Provide the (X, Y) coordinate of the cell's center where the given text is located.  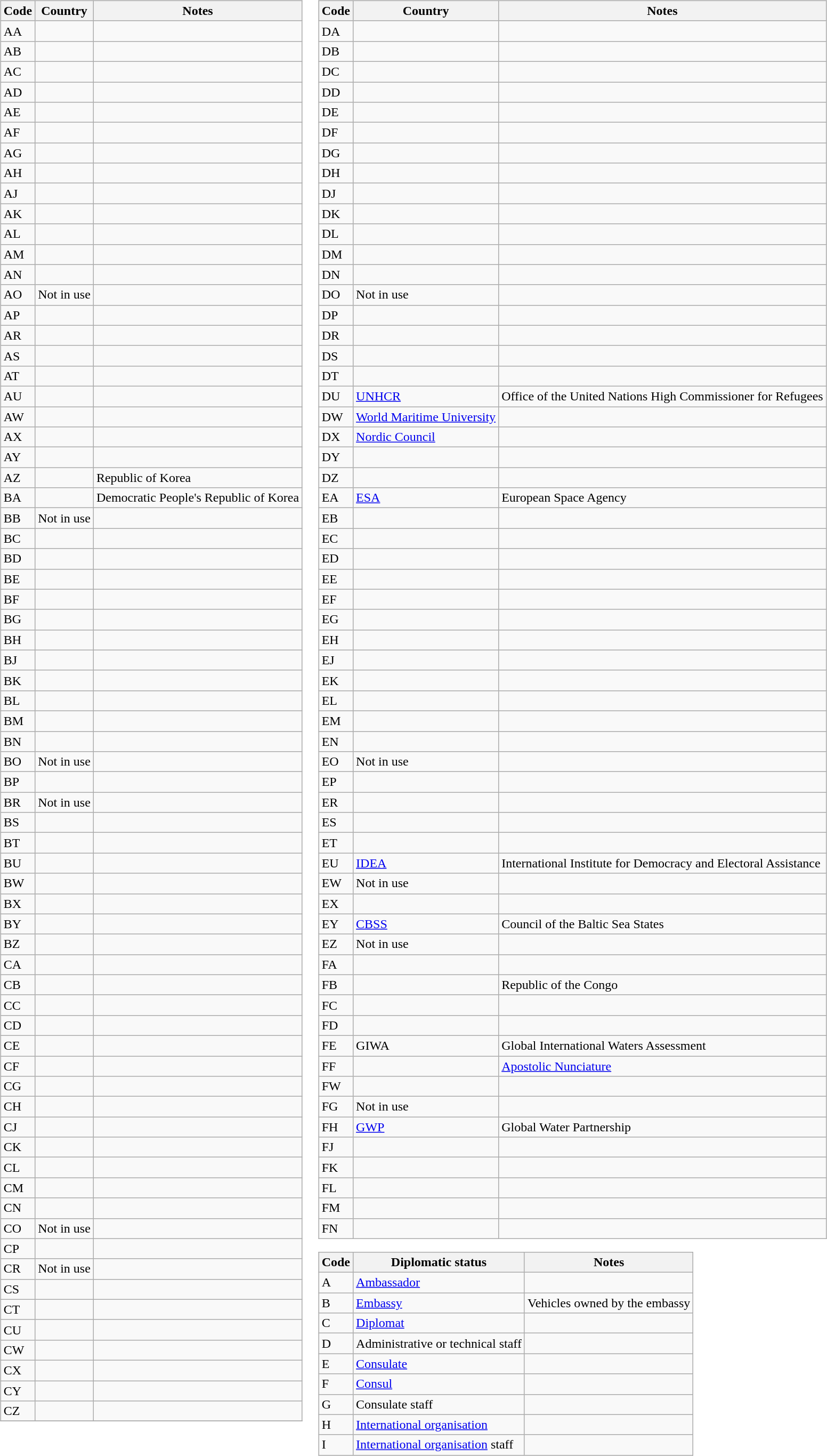
FG (336, 1107)
FE (336, 1045)
DF (336, 133)
BL (18, 701)
DB (336, 51)
BE (18, 579)
AO (18, 295)
CP (18, 1249)
FA (336, 964)
EZ (336, 944)
BN (18, 742)
AZ (18, 478)
DK (336, 214)
AW (18, 416)
Administrative or technical staff (439, 1344)
ESA (426, 498)
CK (18, 1147)
CN (18, 1208)
Vehicles owned by the embassy (609, 1303)
DT (336, 376)
CT (18, 1309)
Council of the Baltic Sea States (663, 924)
EK (336, 680)
EY (336, 924)
EM (336, 721)
AJ (18, 194)
EO (336, 762)
BA (18, 498)
CD (18, 1025)
BY (18, 924)
BU (18, 863)
FF (336, 1066)
I (336, 1445)
Democratic People's Republic of Korea (197, 498)
DE (336, 112)
FK (336, 1168)
Global International Waters Assessment (663, 1045)
EP (336, 782)
AC (18, 71)
ET (336, 843)
International Institute for Democracy and Electoral Assistance (663, 863)
BC (18, 538)
CF (18, 1066)
BH (18, 640)
BX (18, 904)
AY (18, 457)
BO (18, 762)
CW (18, 1350)
CR (18, 1269)
Ambassador (439, 1283)
EE (336, 579)
CY (18, 1391)
GIWA (426, 1045)
Consul (439, 1384)
World Maritime University (426, 416)
CO (18, 1228)
EN (336, 742)
Diplomat (439, 1323)
EX (336, 904)
EU (336, 863)
EH (336, 640)
EC (336, 538)
DC (336, 71)
DH (336, 173)
IDEA (426, 863)
DW (336, 416)
Nordic Council (426, 437)
DO (336, 295)
DD (336, 92)
CS (18, 1289)
DZ (336, 478)
BZ (18, 944)
BG (18, 620)
International organisation (439, 1425)
ER (336, 802)
BK (18, 680)
Consulate (439, 1364)
DA (336, 31)
BD (18, 559)
CU (18, 1330)
A (336, 1283)
BJ (18, 660)
CL (18, 1168)
CC (18, 1005)
FM (336, 1208)
Republic of the Congo (663, 985)
FB (336, 985)
EG (336, 620)
DR (336, 335)
FJ (336, 1147)
DS (336, 356)
AE (18, 112)
CJ (18, 1127)
CG (18, 1087)
Embassy (439, 1303)
AG (18, 153)
ED (336, 559)
AR (18, 335)
European Space Agency (663, 498)
EL (336, 701)
FC (336, 1005)
DG (336, 153)
EA (336, 498)
BR (18, 802)
BP (18, 782)
D (336, 1344)
AP (18, 315)
C (336, 1323)
Diplomatic status (439, 1262)
FL (336, 1188)
DU (336, 396)
FW (336, 1087)
FN (336, 1228)
AM (18, 254)
CZ (18, 1411)
DM (336, 254)
Consulate staff (439, 1404)
AD (18, 92)
CBSS (426, 924)
GWP (426, 1127)
AU (18, 396)
F (336, 1384)
Office of the United Nations High Commissioner for Refugees (663, 396)
DJ (336, 194)
AN (18, 275)
BW (18, 883)
AF (18, 133)
DN (336, 275)
DP (336, 315)
BF (18, 599)
Global Water Partnership (663, 1127)
CA (18, 964)
EJ (336, 660)
DY (336, 457)
G (336, 1404)
FH (336, 1127)
FD (336, 1025)
AH (18, 173)
CH (18, 1107)
International organisation staff (439, 1445)
CE (18, 1045)
CB (18, 985)
AK (18, 214)
AS (18, 356)
EB (336, 518)
EF (336, 599)
B (336, 1303)
BS (18, 823)
DL (336, 234)
E (336, 1364)
DX (336, 437)
AB (18, 51)
BM (18, 721)
AX (18, 437)
AA (18, 31)
ES (336, 823)
CM (18, 1188)
AT (18, 376)
Apostolic Nunciature (663, 1066)
H (336, 1425)
CX (18, 1370)
BB (18, 518)
UNHCR (426, 396)
AL (18, 234)
EW (336, 883)
Republic of Korea (197, 478)
BT (18, 843)
